Output the (X, Y) coordinate of the center of the cell containing the given text.  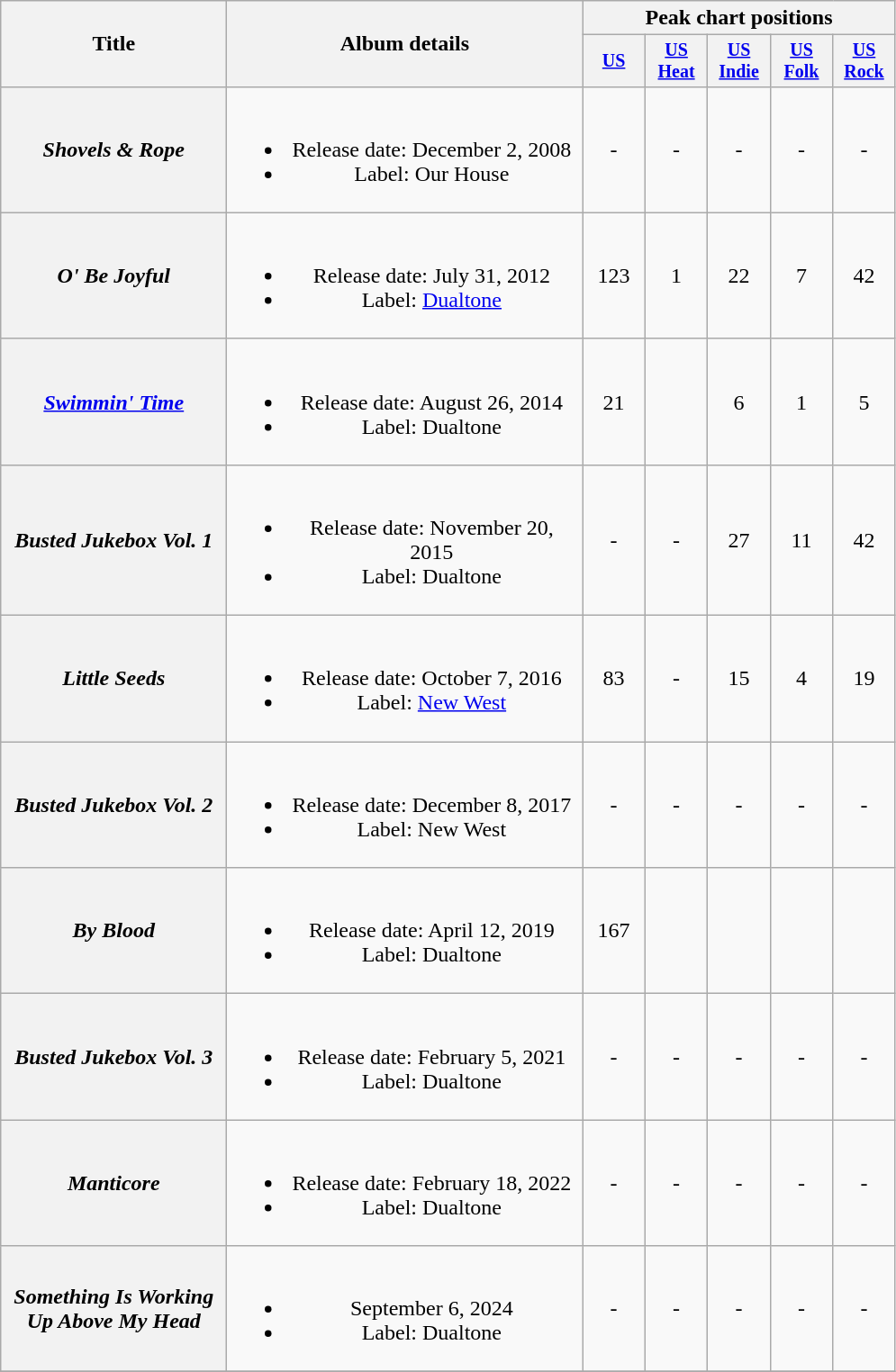
Manticore (113, 1183)
6 (738, 402)
4 (801, 679)
Busted Jukebox Vol. 3 (113, 1057)
Little Seeds (113, 679)
21 (614, 402)
Album details (405, 44)
Release date: December 8, 2017Label: New West (405, 805)
7 (801, 275)
Busted Jukebox Vol. 2 (113, 805)
September 6, 2024Label: Dualtone (405, 1309)
83 (614, 679)
Release date: February 18, 2022Label: Dualtone (405, 1183)
11 (801, 540)
Release date: October 7, 2016Label: New West (405, 679)
USHeat (675, 61)
Release date: November 20, 2015Label: Dualtone (405, 540)
Release date: February 5, 2021Label: Dualtone (405, 1057)
15 (738, 679)
Release date: December 2, 2008Label: Our House (405, 149)
22 (738, 275)
US Indie (738, 61)
Release date: July 31, 2012Label: Dualtone (405, 275)
Peak chart positions (738, 18)
By Blood (113, 931)
Title (113, 44)
27 (738, 540)
US Rock (864, 61)
Something Is Working Up Above My Head (113, 1309)
Release date: August 26, 2014Label: Dualtone (405, 402)
Swimmin' Time (113, 402)
Release date: April 12, 2019Label: Dualtone (405, 931)
5 (864, 402)
167 (614, 931)
O' Be Joyful (113, 275)
US (614, 61)
Shovels & Rope (113, 149)
USFolk (801, 61)
19 (864, 679)
123 (614, 275)
Busted Jukebox Vol. 1 (113, 540)
